Extract the [X, Y] coordinate from the center of the cell holding the provided text.  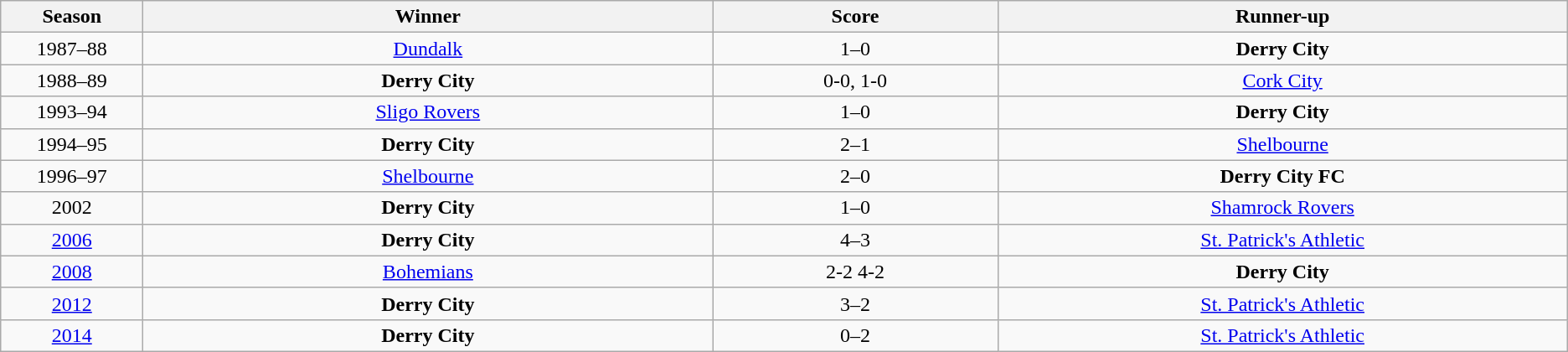
2-2 4-2 [855, 272]
Derry City FC [1282, 176]
1987–88 [72, 49]
Sligo Rovers [428, 112]
Score [855, 17]
Season [72, 17]
Cork City [1282, 80]
4–3 [855, 240]
Winner [428, 17]
2–1 [855, 144]
2008 [72, 272]
0–2 [855, 335]
0-0, 1-0 [855, 80]
Bohemians [428, 272]
2006 [72, 240]
2002 [72, 208]
2014 [72, 335]
3–2 [855, 303]
Runner-up [1282, 17]
1993–94 [72, 112]
2–0 [855, 176]
1996–97 [72, 176]
2012 [72, 303]
Dundalk [428, 49]
Shamrock Rovers [1282, 208]
1994–95 [72, 144]
1988–89 [72, 80]
